Extract the (x, y) coordinate from the center of the cell holding the provided text.  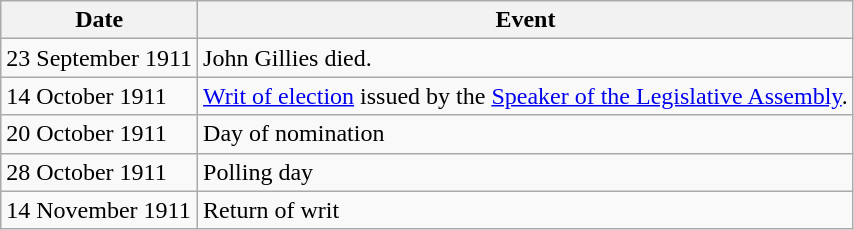
Event (526, 20)
23 September 1911 (100, 58)
14 November 1911 (100, 210)
28 October 1911 (100, 172)
Return of writ (526, 210)
20 October 1911 (100, 134)
Day of nomination (526, 134)
Date (100, 20)
Polling day (526, 172)
John Gillies died. (526, 58)
Writ of election issued by the Speaker of the Legislative Assembly. (526, 96)
14 October 1911 (100, 96)
